Output the [X, Y] coordinate of the center of the cell containing the given text.  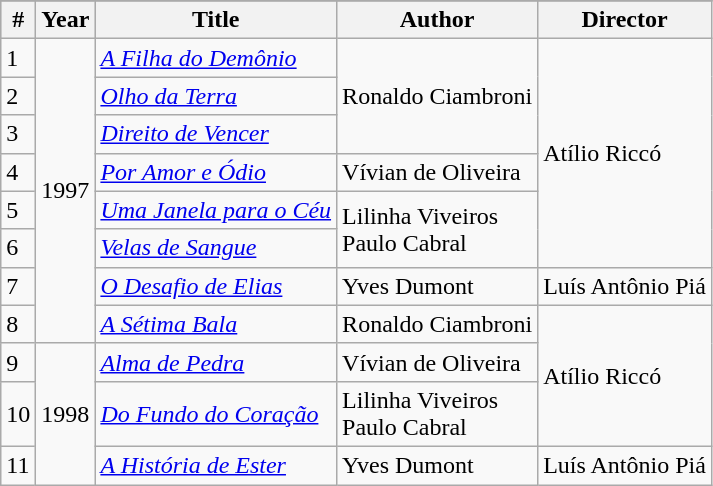
8 [18, 324]
A Filha do Demônio [216, 58]
Por Amor e Ódio [216, 172]
1 [18, 58]
Director [625, 20]
Year [66, 20]
1998 [66, 414]
1997 [66, 191]
4 [18, 172]
2 [18, 96]
Olho da Terra [216, 96]
Alma de Pedra [216, 362]
Title [216, 20]
Uma Janela para o Céu [216, 210]
Velas de Sangue [216, 248]
6 [18, 248]
7 [18, 286]
Author [438, 20]
O Desafio de Elias [216, 286]
# [18, 20]
A Sétima Bala [216, 324]
9 [18, 362]
5 [18, 210]
3 [18, 134]
Do Fundo do Coração [216, 414]
A História de Ester [216, 465]
Direito de Vencer [216, 134]
11 [18, 465]
10 [18, 414]
